Identify which cell holds the provided text, then report its [X, Y] central coordinate. 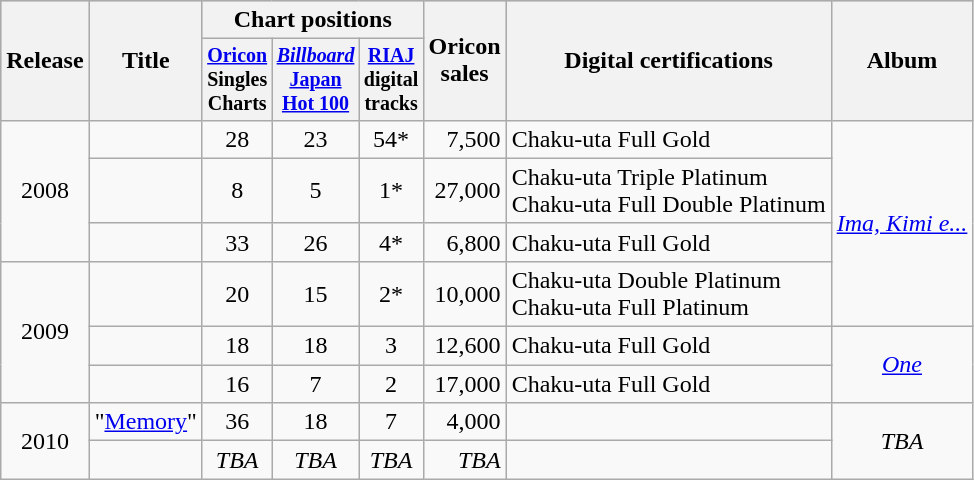
5 [316, 190]
16 [236, 384]
6,800 [464, 242]
54* [391, 139]
Billboard Japan Hot 100 [316, 80]
10,000 [464, 294]
Oricon Singles Charts [236, 80]
Title [146, 61]
27,000 [464, 190]
1* [391, 190]
2009 [45, 332]
Album [902, 61]
8 [236, 190]
Oriconsales [464, 61]
20 [236, 294]
17,000 [464, 384]
Chaku-uta Double PlatinumChaku-uta Full Platinum [668, 294]
3 [391, 346]
Chart positions [312, 20]
Digital certifications [668, 61]
36 [236, 422]
"Memory" [146, 422]
12,600 [464, 346]
4,000 [464, 422]
RIAJ digital tracks [391, 80]
26 [316, 242]
23 [316, 139]
Release [45, 61]
One [902, 365]
7,500 [464, 139]
2010 [45, 441]
4* [391, 242]
33 [236, 242]
2* [391, 294]
Ima, Kimi e... [902, 223]
2008 [45, 190]
15 [316, 294]
28 [236, 139]
Chaku-uta Triple PlatinumChaku-uta Full Double Platinum [668, 190]
2 [391, 384]
